Locate the cell with the specified text and output its [X, Y] center coordinate. 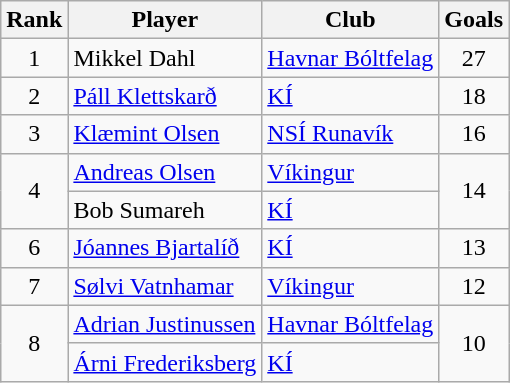
12 [474, 286]
Player [165, 20]
18 [474, 96]
NSÍ Runavík [350, 134]
10 [474, 343]
Andreas Olsen [165, 172]
16 [474, 134]
Jóannes Bjartalíð [165, 248]
13 [474, 248]
14 [474, 191]
7 [34, 286]
Mikkel Dahl [165, 58]
Goals [474, 20]
8 [34, 343]
Sølvi Vatnhamar [165, 286]
27 [474, 58]
4 [34, 191]
Árni Frederiksberg [165, 362]
Rank [34, 20]
Adrian Justinussen [165, 324]
6 [34, 248]
2 [34, 96]
Club [350, 20]
1 [34, 58]
3 [34, 134]
Páll Klettskarð [165, 96]
Bob Sumareh [165, 210]
Klæmint Olsen [165, 134]
